Find where the given text appears and provide that cell's center as (X, Y) coordinate. 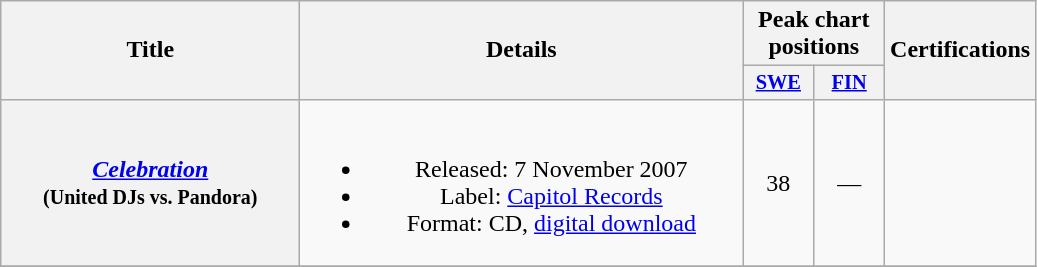
Released: 7 November 2007Label: Capitol RecordsFormat: CD, digital download (522, 182)
FIN (850, 83)
Title (150, 50)
Celebration (United DJs vs. Pandora) (150, 182)
38 (778, 182)
Peak chart positions (814, 34)
SWE (778, 83)
— (850, 182)
Certifications (960, 50)
Details (522, 50)
